Output the [X, Y] coordinate of the center of the cell containing the given text.  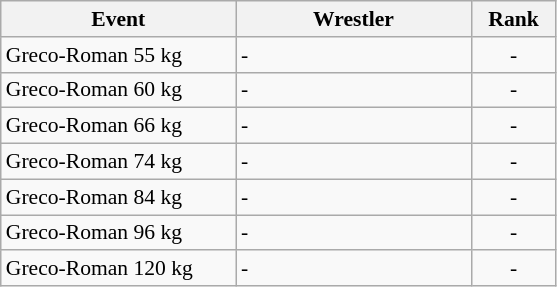
Greco-Roman 96 kg [118, 233]
Wrestler [354, 19]
Greco-Roman 74 kg [118, 162]
Greco-Roman 60 kg [118, 90]
Event [118, 19]
Rank [514, 19]
Greco-Roman 120 kg [118, 269]
Greco-Roman 84 kg [118, 197]
Greco-Roman 66 kg [118, 126]
Greco-Roman 55 kg [118, 55]
